Determine the (x, y) coordinate at the center of the cell enclosing the given text.  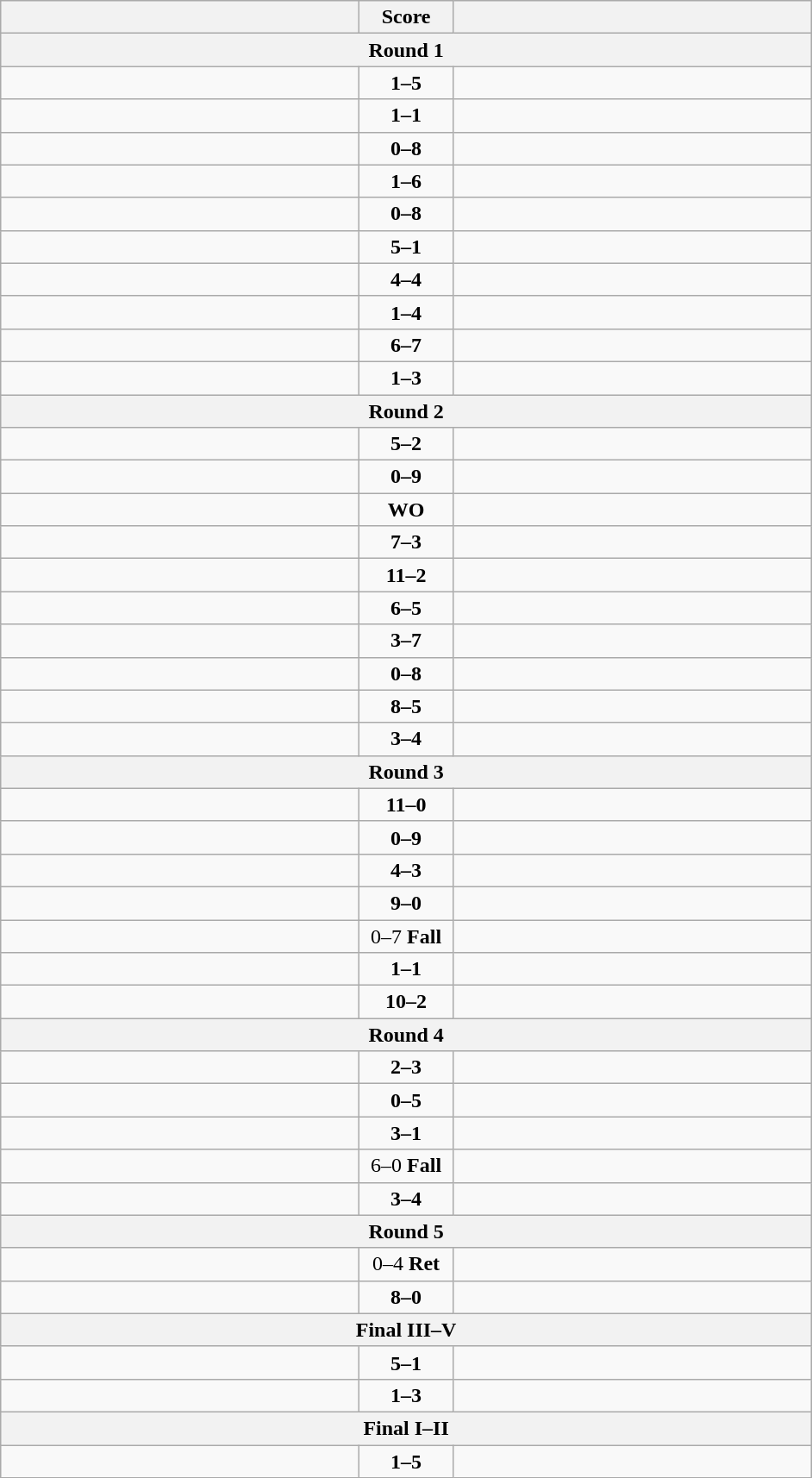
11–0 (407, 805)
Round 4 (407, 1035)
0–4 Ret (407, 1264)
9–0 (407, 903)
4–3 (407, 870)
6–7 (407, 345)
5–2 (407, 444)
10–2 (407, 1002)
Round 2 (407, 411)
8–0 (407, 1297)
4–4 (407, 279)
7–3 (407, 542)
Round 3 (407, 772)
0–7 Fall (407, 936)
2–3 (407, 1068)
3–7 (407, 641)
6–0 Fall (407, 1166)
6–5 (407, 608)
1–6 (407, 181)
Final III–V (407, 1330)
Round 5 (407, 1231)
8–5 (407, 706)
Final I–II (407, 1428)
3–1 (407, 1133)
Score (407, 17)
11–2 (407, 575)
Round 1 (407, 50)
WO (407, 510)
0–5 (407, 1100)
1–4 (407, 312)
